Extract the (x, y) coordinate from the center of the cell holding the provided text.  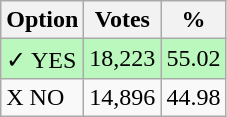
X NO (42, 97)
18,223 (122, 59)
44.98 (194, 97)
Votes (122, 20)
% (194, 20)
55.02 (194, 59)
✓ YES (42, 59)
Option (42, 20)
14,896 (122, 97)
